Pinpoint the cell where the given text exists, returning its [x, y] midpoint coordinate. 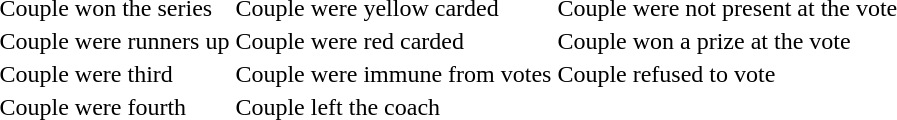
Couple were immune from votes [394, 74]
Couple were red carded [394, 41]
